Pinpoint the cell where the given text exists, returning its (X, Y) midpoint coordinate. 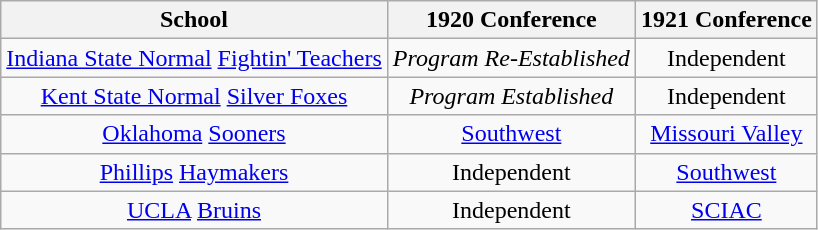
Phillips Haymakers (194, 172)
Program Established (511, 96)
Kent State Normal Silver Foxes (194, 96)
School (194, 20)
Indiana State Normal Fightin' Teachers (194, 58)
Missouri Valley (726, 134)
Oklahoma Sooners (194, 134)
SCIAC (726, 210)
UCLA Bruins (194, 210)
1920 Conference (511, 20)
Program Re-Established (511, 58)
1921 Conference (726, 20)
